Provide the [X, Y] coordinate of the cell's center where the given text is located.  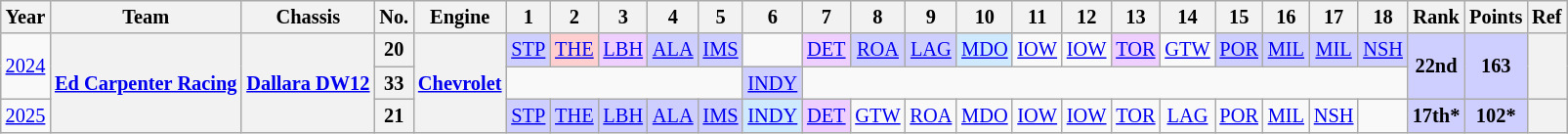
22nd [1436, 67]
15 [1239, 17]
17 [1334, 17]
20 [394, 50]
10 [985, 17]
Ed Carpenter Racing [146, 82]
13 [1135, 17]
5 [721, 17]
18 [1382, 17]
11 [1037, 17]
Rank [1436, 17]
163 [1496, 67]
16 [1286, 17]
2 [574, 17]
2025 [25, 115]
Year [25, 17]
6 [772, 17]
No. [394, 17]
1 [528, 17]
Engine [459, 17]
Team [146, 17]
4 [673, 17]
102* [1496, 115]
Chevrolet [459, 82]
21 [394, 115]
8 [877, 17]
Dallara DW12 [308, 82]
14 [1187, 17]
Chassis [308, 17]
33 [394, 83]
9 [932, 17]
Ref [1547, 17]
7 [826, 17]
12 [1086, 17]
2024 [25, 67]
17th* [1436, 115]
Points [1496, 17]
3 [623, 17]
